Scan for the cell matching the given text and deliver its [X, Y] coordinate at center. 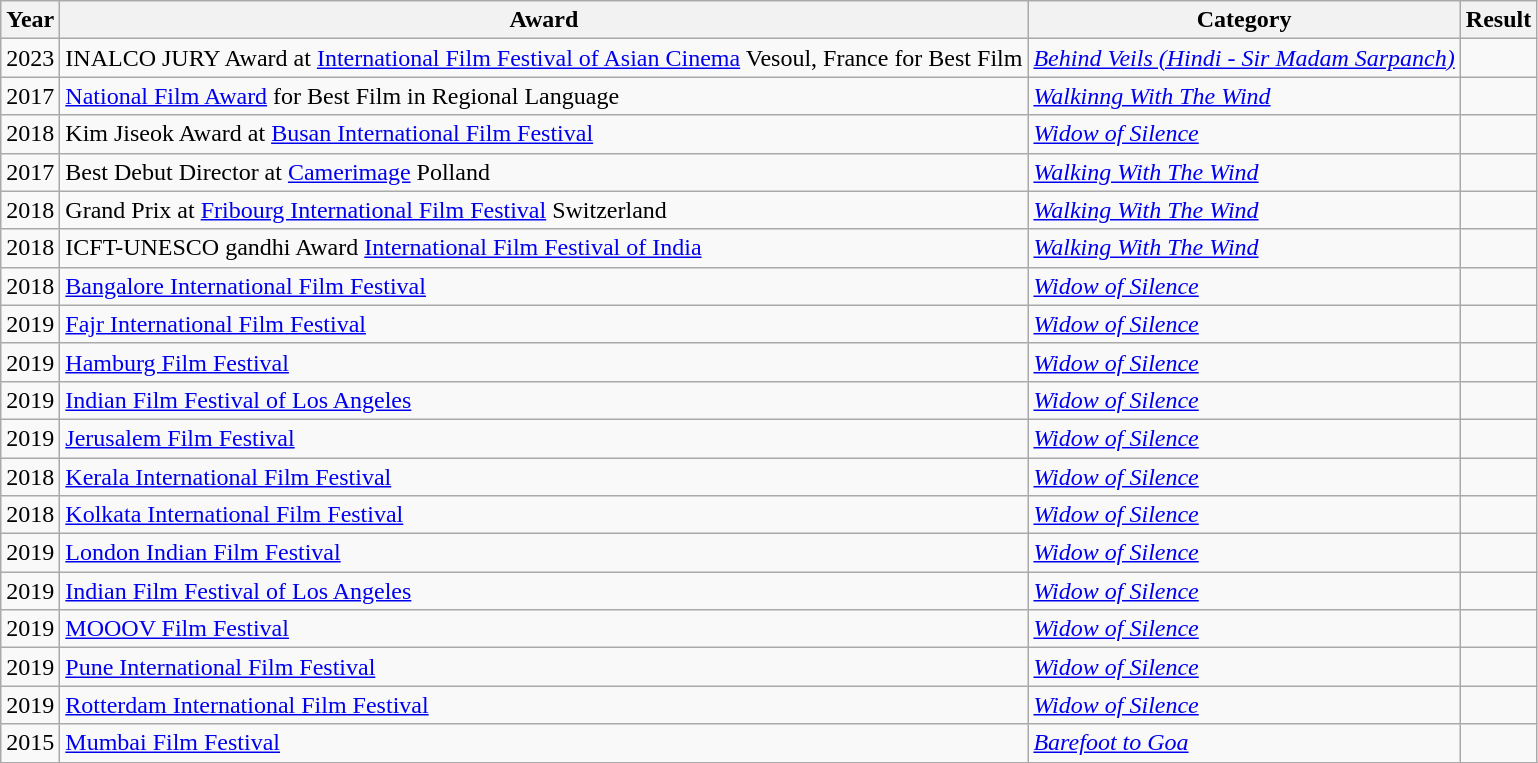
Pune International Film Festival [544, 667]
Rotterdam International Film Festival [544, 705]
Award [544, 20]
London Indian Film Festival [544, 553]
Behind Veils (Hindi - Sir Madam Sarpanch) [1244, 58]
Bangalore International Film Festival [544, 286]
Year [30, 20]
Best Debut Director at Camerimage Polland [544, 172]
National Film Award for Best Film in Regional Language [544, 96]
Barefoot to Goa [1244, 743]
Mumbai Film Festival [544, 743]
Grand Prix at Fribourg International Film Festival Switzerland [544, 210]
Category [1244, 20]
ICFT-UNESCO gandhi Award International Film Festival of India [544, 248]
Jerusalem Film Festival [544, 438]
MOOOV Film Festival [544, 629]
Kim Jiseok Award at Busan International Film Festival [544, 134]
Fajr International Film Festival [544, 324]
Walkinng With The Wind [1244, 96]
Result [1498, 20]
2015 [30, 743]
Hamburg Film Festival [544, 362]
Kolkata International Film Festival [544, 515]
2023 [30, 58]
Kerala International Film Festival [544, 477]
INALCO JURY Award at International Film Festival of Asian Cinema Vesoul, France for Best Film [544, 58]
